From the cell containing the given text, extract its center point as [X, Y] coordinate. 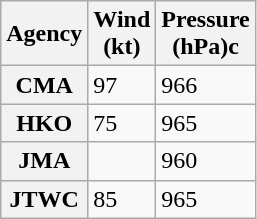
CMA [44, 85]
97 [122, 85]
HKO [44, 123]
Agency [44, 34]
85 [122, 199]
Pressure(hPa)c [206, 34]
75 [122, 123]
JTWC [44, 199]
966 [206, 85]
Wind(kt) [122, 34]
JMA [44, 161]
960 [206, 161]
